Pinpoint the cell where the given text exists, returning its [X, Y] midpoint coordinate. 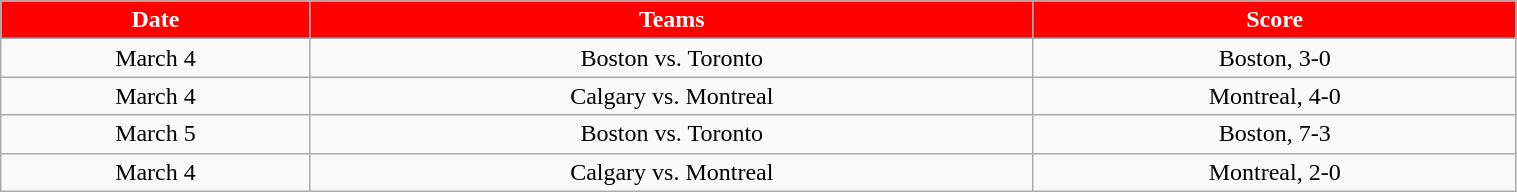
Montreal, 4-0 [1274, 96]
Boston, 7-3 [1274, 134]
Boston, 3-0 [1274, 58]
March 5 [156, 134]
Date [156, 20]
Score [1274, 20]
Teams [672, 20]
Montreal, 2-0 [1274, 172]
